Search for the cell housing the specified text and yield its (X, Y) center coordinate. 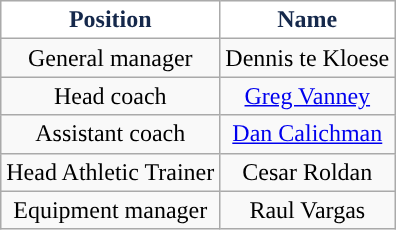
Position (110, 20)
Equipment manager (110, 210)
Assistant coach (110, 134)
Cesar Roldan (308, 172)
Raul Vargas (308, 210)
Name (308, 20)
Dan Calichman (308, 134)
Greg Vanney (308, 96)
Head Athletic Trainer (110, 172)
General manager (110, 58)
Dennis te Kloese (308, 58)
Head coach (110, 96)
